Detect which cell encompasses the target text, then output its [x, y] center coordinate. 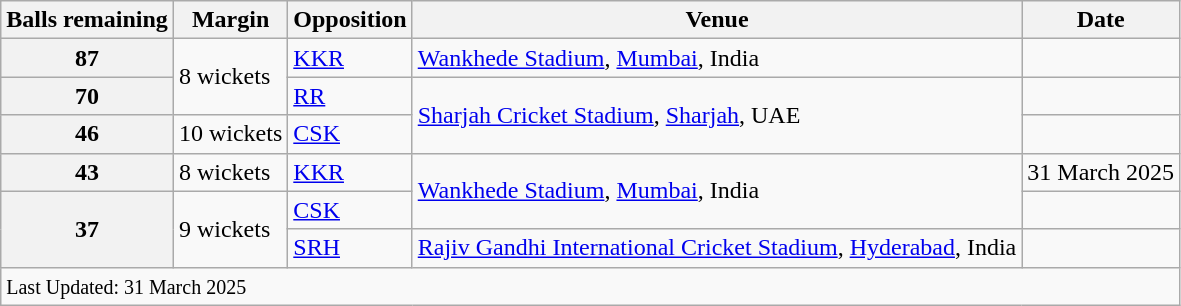
Opposition [350, 20]
Rajiv Gandhi International Cricket Stadium, Hyderabad, India [717, 248]
Sharjah Cricket Stadium, Sharjah, UAE [717, 115]
SRH [350, 248]
Balls remaining [88, 20]
43 [88, 172]
37 [88, 229]
70 [88, 96]
10 wickets [230, 134]
Last Updated: 31 March 2025 [590, 286]
Venue [717, 20]
87 [88, 58]
9 wickets [230, 229]
46 [88, 134]
RR [350, 96]
31 March 2025 [1101, 172]
Margin [230, 20]
Date [1101, 20]
